Capture the cell that displays the provided text and extract its [X, Y] central coordinate. 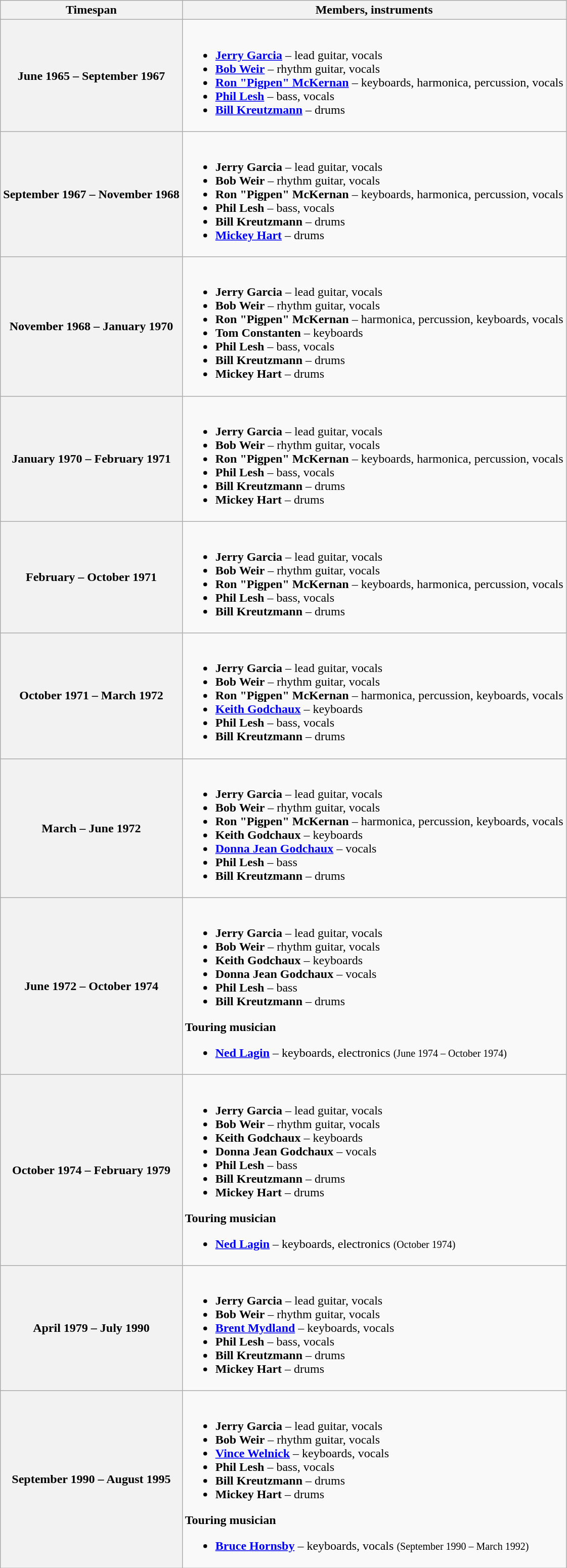
November 1968 – January 1970 [91, 327]
October 1971 – March 1972 [91, 696]
September 1967 – November 1968 [91, 194]
January 1970 – February 1971 [91, 459]
February – October 1971 [91, 577]
June 1972 – October 1974 [91, 986]
Members, instruments [374, 10]
April 1979 – July 1990 [91, 1328]
Timespan [91, 10]
June 1965 – September 1967 [91, 76]
March – June 1972 [91, 828]
October 1974 – February 1979 [91, 1170]
September 1990 – August 1995 [91, 1479]
